Return the (X, Y) coordinate for the center point of the cell that contains the specified text.  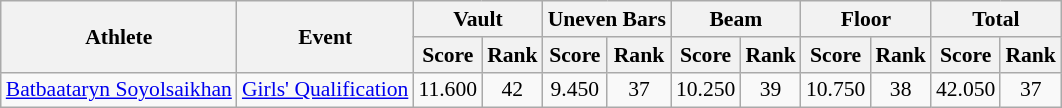
Batbaataryn Soyolsaikhan (119, 90)
39 (770, 90)
Athlete (119, 36)
11.600 (448, 90)
Event (325, 36)
10.250 (706, 90)
Beam (736, 19)
Uneven Bars (607, 19)
10.750 (836, 90)
Floor (866, 19)
9.450 (575, 90)
38 (900, 90)
Vault (478, 19)
Total (996, 19)
Girls' Qualification (325, 90)
42 (512, 90)
42.050 (966, 90)
